Search for the cell housing the specified text and yield its [X, Y] center coordinate. 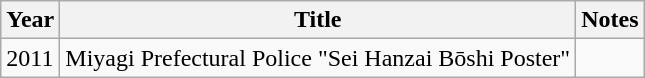
Miyagi Prefectural Police "Sei Hanzai Bōshi Poster" [318, 58]
2011 [30, 58]
Year [30, 20]
Title [318, 20]
Notes [610, 20]
